Scan for the cell matching the given text and deliver its (x, y) coordinate at center. 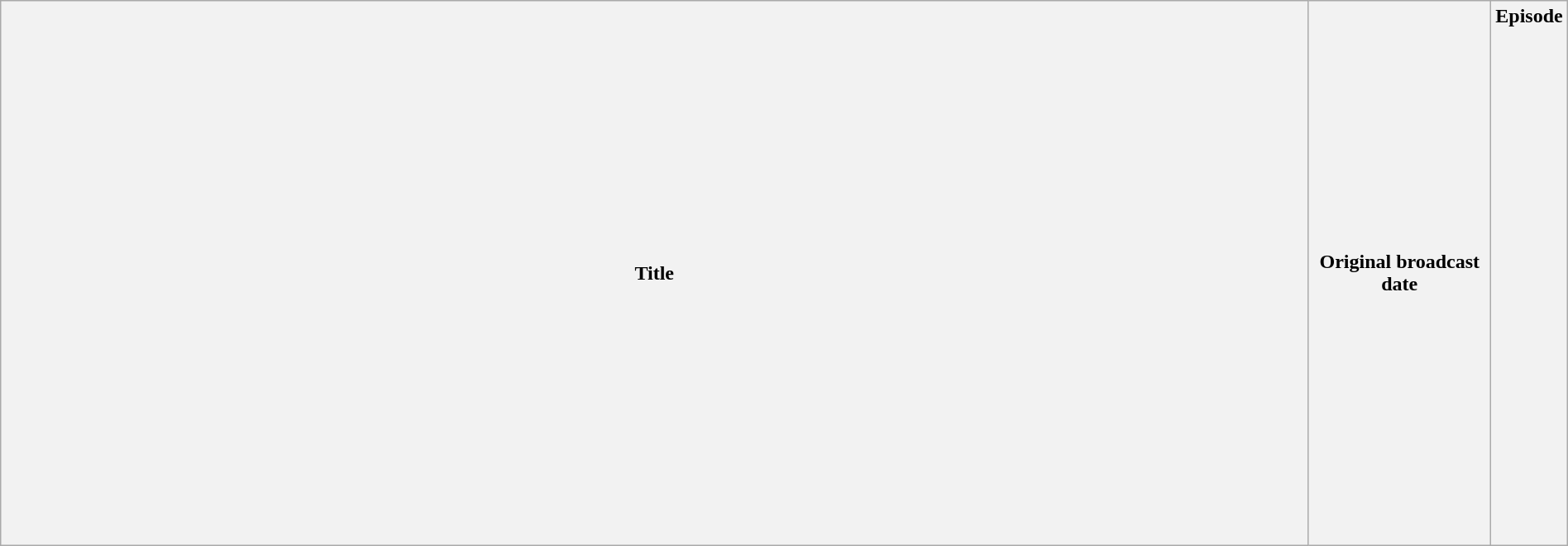
Title (655, 273)
Episode (1529, 273)
Original broadcast date (1399, 273)
